For the text-containing cell, return its midpoint in [X, Y] coordinate format. 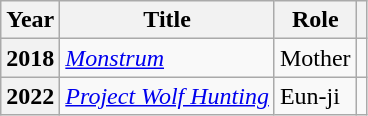
Eun-ji [315, 96]
2022 [30, 96]
Title [168, 20]
Monstrum [168, 58]
Mother [315, 58]
Role [315, 20]
Year [30, 20]
Project Wolf Hunting [168, 96]
2018 [30, 58]
